Pinpoint the cell where the given text exists, returning its [x, y] midpoint coordinate. 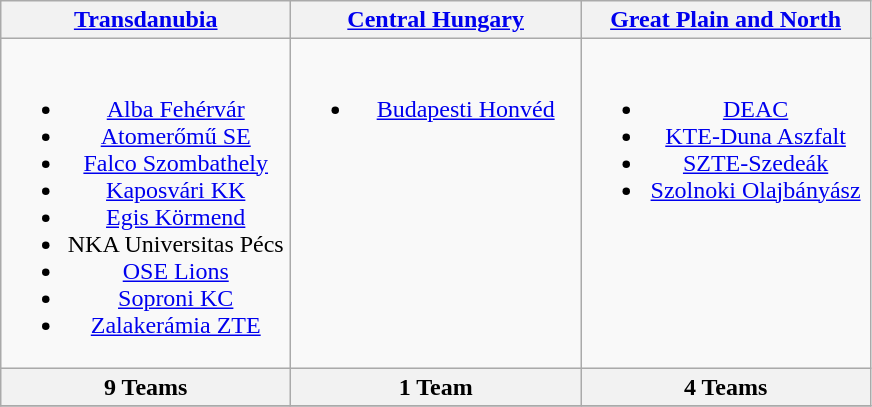
Alba FehérvárAtomerőmű SEFalco SzombathelyKaposvári KKEgis KörmendNKA Universitas PécsOSE LionsSoproni KCZalakerámia ZTE [146, 204]
Budapesti Honvéd [436, 204]
DEACKTE-Duna AszfaltSZTE-SzedeákSzolnoki Olajbányász [726, 204]
Great Plain and North [726, 20]
9 Teams [146, 387]
1 Team [436, 387]
Central Hungary [436, 20]
4 Teams [726, 387]
Transdanubia [146, 20]
